Capture the cell that displays the provided text and extract its (X, Y) central coordinate. 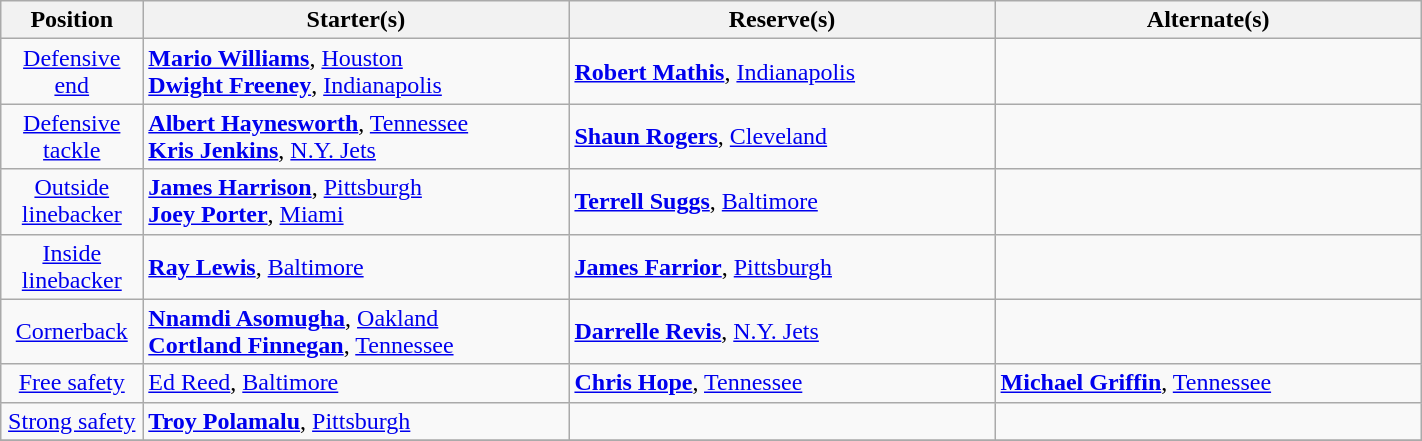
Troy Polamalu, Pittsburgh (356, 421)
Alternate(s) (1208, 20)
James Harrison, Pittsburgh Joey Porter, Miami (356, 202)
Outside linebacker (72, 202)
Reserve(s) (782, 20)
Michael Griffin, Tennessee (1208, 383)
Ray Lewis, Baltimore (356, 266)
Darrelle Revis, N.Y. Jets (782, 332)
James Farrior, Pittsburgh (782, 266)
Inside linebacker (72, 266)
Strong safety (72, 421)
Chris Hope, Tennessee (782, 383)
Robert Mathis, Indianapolis (782, 72)
Cornerback (72, 332)
Position (72, 20)
Terrell Suggs, Baltimore (782, 202)
Defensive tackle (72, 136)
Free safety (72, 383)
Albert Haynesworth, Tennessee Kris Jenkins, N.Y. Jets (356, 136)
Nnamdi Asomugha, Oakland Cortland Finnegan, Tennessee (356, 332)
Mario Williams, Houston Dwight Freeney, Indianapolis (356, 72)
Defensive end (72, 72)
Shaun Rogers, Cleveland (782, 136)
Ed Reed, Baltimore (356, 383)
Starter(s) (356, 20)
